Search for the cell housing the specified text and yield its (X, Y) center coordinate. 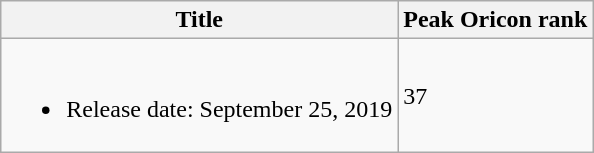
Peak Oricon rank (496, 20)
Release date: September 25, 2019 (200, 96)
Title (200, 20)
37 (496, 96)
